Pinpoint the cell where the given text exists, returning its (X, Y) midpoint coordinate. 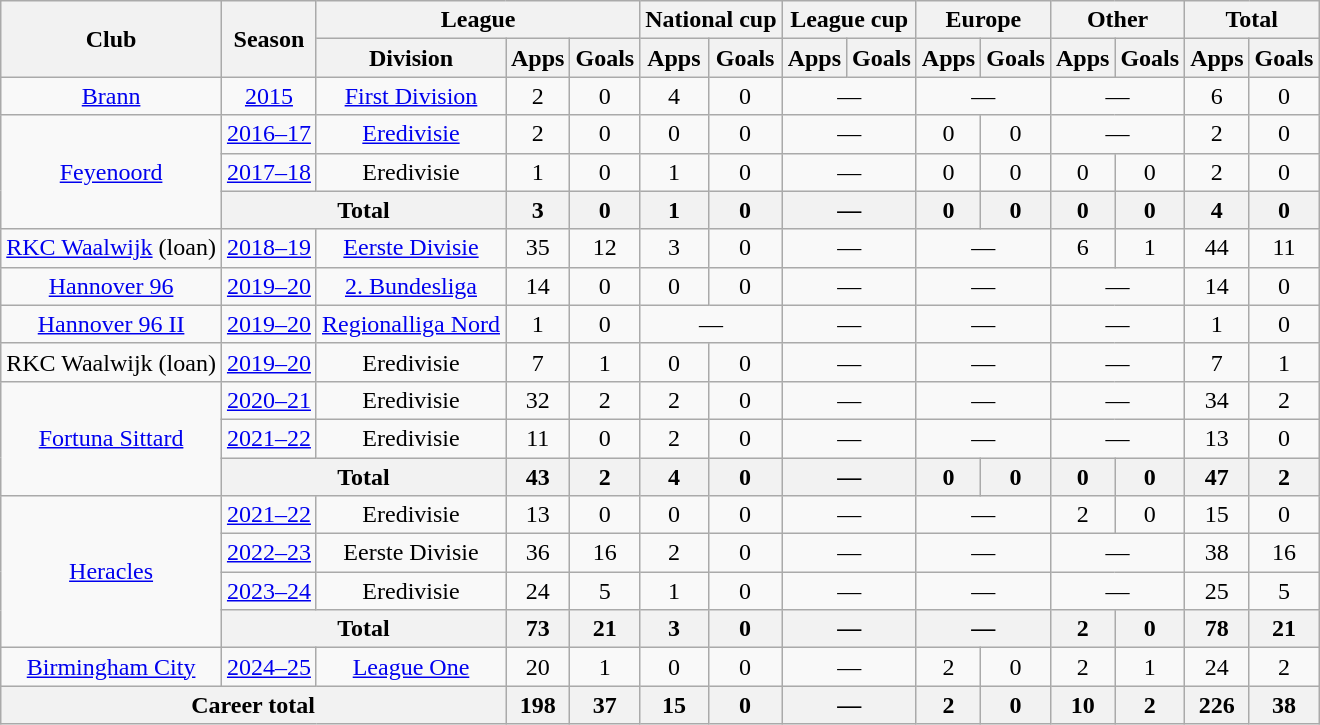
20 (538, 667)
198 (538, 705)
2018–19 (268, 248)
35 (538, 248)
Europe (983, 20)
12 (605, 248)
25 (1217, 591)
34 (1217, 400)
37 (605, 705)
73 (538, 629)
2016–17 (268, 134)
10 (1082, 705)
2015 (268, 96)
43 (538, 477)
44 (1217, 248)
Hannover 96 II (112, 324)
Brann (112, 96)
2020–21 (268, 400)
Heracles (112, 572)
Feyenoord (112, 172)
Hannover 96 (112, 286)
Season (268, 39)
Career total (254, 705)
League One (410, 667)
Other (1117, 20)
Birmingham City (112, 667)
2017–18 (268, 172)
Fortuna Sittard (112, 438)
2. Bundesliga (410, 286)
226 (1217, 705)
32 (538, 400)
2023–24 (268, 591)
League cup (849, 20)
National cup (711, 20)
78 (1217, 629)
Regionalliga Nord (410, 324)
First Division (410, 96)
Division (410, 58)
36 (538, 553)
2022–23 (268, 553)
Club (112, 39)
47 (1217, 477)
2024–25 (268, 667)
League (478, 20)
